Return the [x, y] coordinate for the center point of the cell that contains the specified text.  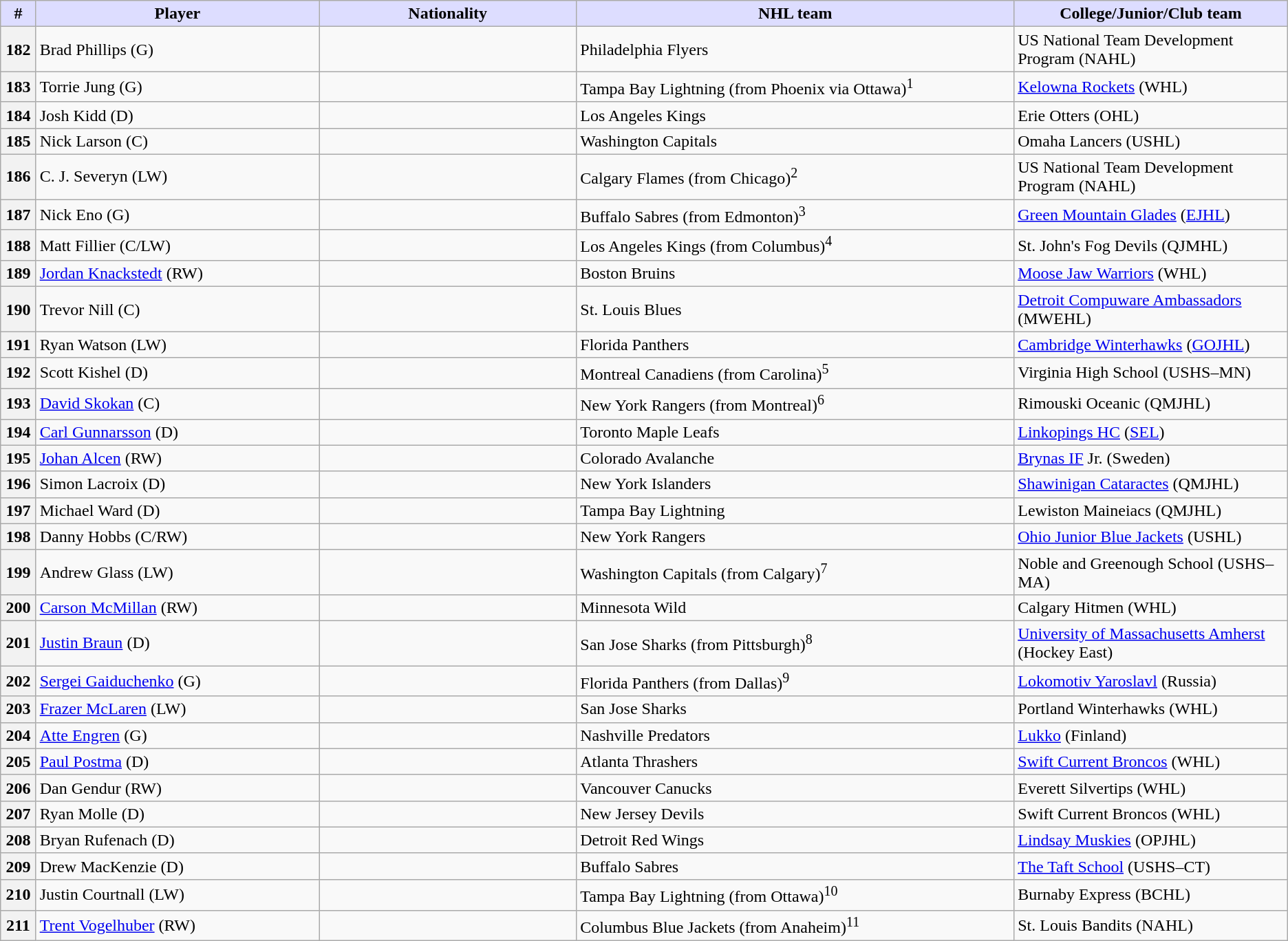
Andrew Glass (LW) [178, 572]
Portland Winterhawks (WHL) [1151, 709]
Calgary Hitmen (WHL) [1151, 607]
C. J. Severyn (LW) [178, 177]
Lukko (Finland) [1151, 735]
Torrie Jung (G) [178, 87]
Brad Phillips (G) [178, 50]
209 [18, 866]
197 [18, 510]
211 [18, 926]
Tampa Bay Lightning [795, 510]
Columbus Blue Jackets (from Anaheim)11 [795, 926]
198 [18, 537]
Shawinigan Cataractes (QMJHL) [1151, 484]
191 [18, 345]
Ryan Molle (D) [178, 814]
Toronto Maple Leafs [795, 432]
Sergei Gaiduchenko (G) [178, 681]
205 [18, 761]
183 [18, 87]
Nashville Predators [795, 735]
182 [18, 50]
Carl Gunnarsson (D) [178, 432]
187 [18, 215]
Tampa Bay Lightning (from Ottawa)10 [795, 896]
200 [18, 607]
Atlanta Thrashers [795, 761]
Buffalo Sabres (from Edmonton)3 [795, 215]
199 [18, 572]
Simon Lacroix (D) [178, 484]
Calgary Flames (from Chicago)2 [795, 177]
Detroit Compuware Ambassadors (MWEHL) [1151, 310]
Tampa Bay Lightning (from Phoenix via Ottawa)1 [795, 87]
Lokomotiv Yaroslavl (Russia) [1151, 681]
Carson McMillan (RW) [178, 607]
Philadelphia Flyers [795, 50]
Rimouski Oceanic (QMJHL) [1151, 403]
St. John's Fog Devils (QJMHL) [1151, 245]
Frazer McLaren (LW) [178, 709]
San Jose Sharks [795, 709]
204 [18, 735]
193 [18, 403]
202 [18, 681]
Michael Ward (D) [178, 510]
192 [18, 373]
NHL team [795, 14]
Lindsay Muskies (OPJHL) [1151, 840]
196 [18, 484]
St. Louis Blues [795, 310]
Trent Vogelhuber (RW) [178, 926]
Nationality [448, 14]
Montreal Canadiens (from Carolina)5 [795, 373]
Linkopings HC (SEL) [1151, 432]
203 [18, 709]
190 [18, 310]
New York Rangers (from Montreal)6 [795, 403]
185 [18, 141]
189 [18, 274]
Detroit Red Wings [795, 840]
Noble and Greenough School (USHS–MA) [1151, 572]
Florida Panthers (from Dallas)9 [795, 681]
Justin Courtnall (LW) [178, 896]
Burnaby Express (BCHL) [1151, 896]
Player [178, 14]
Nick Eno (G) [178, 215]
University of Massachusetts Amherst (Hockey East) [1151, 642]
Erie Otters (OHL) [1151, 115]
The Taft School (USHS–CT) [1151, 866]
195 [18, 458]
Dan Gendur (RW) [178, 788]
Matt Fillier (C/LW) [178, 245]
184 [18, 115]
Trevor Nill (C) [178, 310]
College/Junior/Club team [1151, 14]
Everett Silvertips (WHL) [1151, 788]
207 [18, 814]
David Skokan (C) [178, 403]
Washington Capitals (from Calgary)7 [795, 572]
Buffalo Sabres [795, 866]
Bryan Rufenach (D) [178, 840]
Los Angeles Kings (from Columbus)4 [795, 245]
Brynas IF Jr. (Sweden) [1151, 458]
Paul Postma (D) [178, 761]
Justin Braun (D) [178, 642]
Green Mountain Glades (EJHL) [1151, 215]
Colorado Avalanche [795, 458]
188 [18, 245]
194 [18, 432]
Atte Engren (G) [178, 735]
Omaha Lancers (USHL) [1151, 141]
210 [18, 896]
Boston Bruins [795, 274]
New Jersey Devils [795, 814]
186 [18, 177]
Virginia High School (USHS–MN) [1151, 373]
Ryan Watson (LW) [178, 345]
206 [18, 788]
New York Rangers [795, 537]
Josh Kidd (D) [178, 115]
Drew MacKenzie (D) [178, 866]
New York Islanders [795, 484]
201 [18, 642]
San Jose Sharks (from Pittsburgh)8 [795, 642]
Cambridge Winterhawks (GOJHL) [1151, 345]
Vancouver Canucks [795, 788]
Ohio Junior Blue Jackets (USHL) [1151, 537]
Jordan Knackstedt (RW) [178, 274]
Moose Jaw Warriors (WHL) [1151, 274]
Florida Panthers [795, 345]
208 [18, 840]
Los Angeles Kings [795, 115]
Minnesota Wild [795, 607]
# [18, 14]
Scott Kishel (D) [178, 373]
St. Louis Bandits (NAHL) [1151, 926]
Danny Hobbs (C/RW) [178, 537]
Nick Larson (C) [178, 141]
Johan Alcen (RW) [178, 458]
Lewiston Maineiacs (QMJHL) [1151, 510]
Kelowna Rockets (WHL) [1151, 87]
Washington Capitals [795, 141]
